Output the (x, y) coordinate of the center of the cell containing the given text.  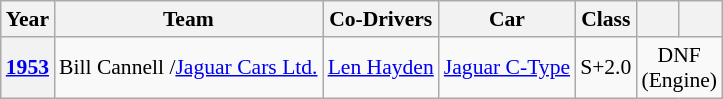
S+2.0 (606, 68)
Team (188, 19)
Len Hayden (381, 68)
Car (507, 19)
Year (28, 19)
1953 (28, 68)
Class (606, 19)
Jaguar C-Type (507, 68)
DNF(Engine) (679, 68)
Bill Cannell /Jaguar Cars Ltd. (188, 68)
Co-Drivers (381, 19)
